Provide the (x, y) coordinate of the cell's center where the given text is located.  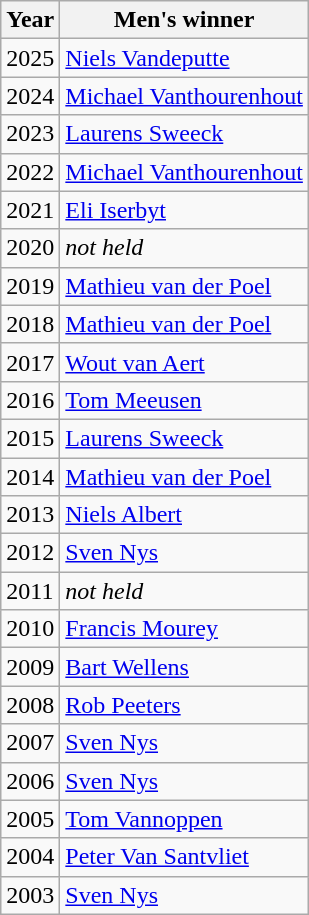
Francis Mourey (184, 629)
2022 (30, 172)
2005 (30, 819)
2012 (30, 553)
2018 (30, 324)
2017 (30, 362)
Rob Peeters (184, 705)
Niels Vandeputte (184, 58)
2020 (30, 248)
Year (30, 20)
Eli Iserbyt (184, 210)
2025 (30, 58)
Men's winner (184, 20)
2008 (30, 705)
2004 (30, 857)
2024 (30, 96)
2006 (30, 781)
2007 (30, 743)
Niels Albert (184, 515)
2016 (30, 400)
2003 (30, 895)
2010 (30, 629)
2015 (30, 438)
2009 (30, 667)
2011 (30, 591)
Bart Wellens (184, 667)
2023 (30, 134)
Tom Vannoppen (184, 819)
Peter Van Santvliet (184, 857)
2014 (30, 477)
2019 (30, 286)
Wout van Aert (184, 362)
2013 (30, 515)
2021 (30, 210)
Tom Meeusen (184, 400)
